Return the [x, y] coordinate for the center point of the cell that contains the specified text.  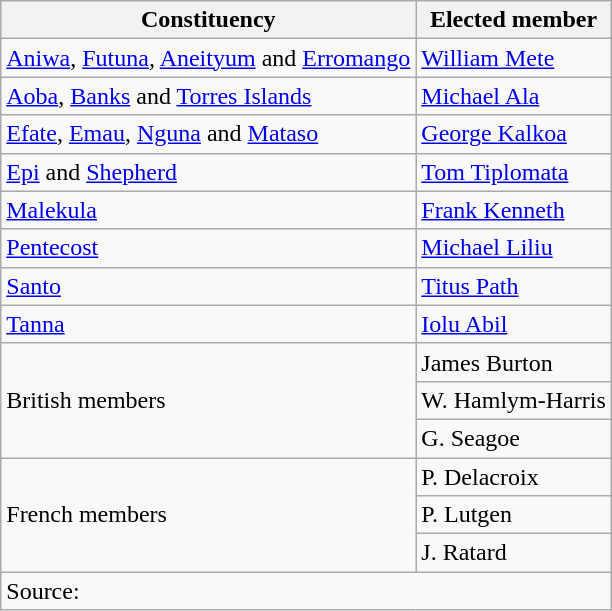
Michael Liliu [514, 248]
William Mete [514, 58]
G. Seagoe [514, 438]
Aoba, Banks and Torres Islands [208, 96]
Source: [306, 591]
Malekula [208, 210]
Michael Ala [514, 96]
Santo [208, 286]
French members [208, 515]
P. Delacroix [514, 477]
Epi and Shepherd [208, 172]
George Kalkoa [514, 134]
Iolu Abil [514, 324]
James Burton [514, 362]
J. Ratard [514, 553]
Constituency [208, 20]
Pentecost [208, 248]
Elected member [514, 20]
Tanna [208, 324]
Aniwa, Futuna, Aneityum and Erromango [208, 58]
British members [208, 400]
Tom Tiplomata [514, 172]
W. Hamlym-Harris [514, 400]
Efate, Emau, Nguna and Mataso [208, 134]
Frank Kenneth [514, 210]
Titus Path [514, 286]
P. Lutgen [514, 515]
